Search for the cell housing the specified text and yield its [x, y] center coordinate. 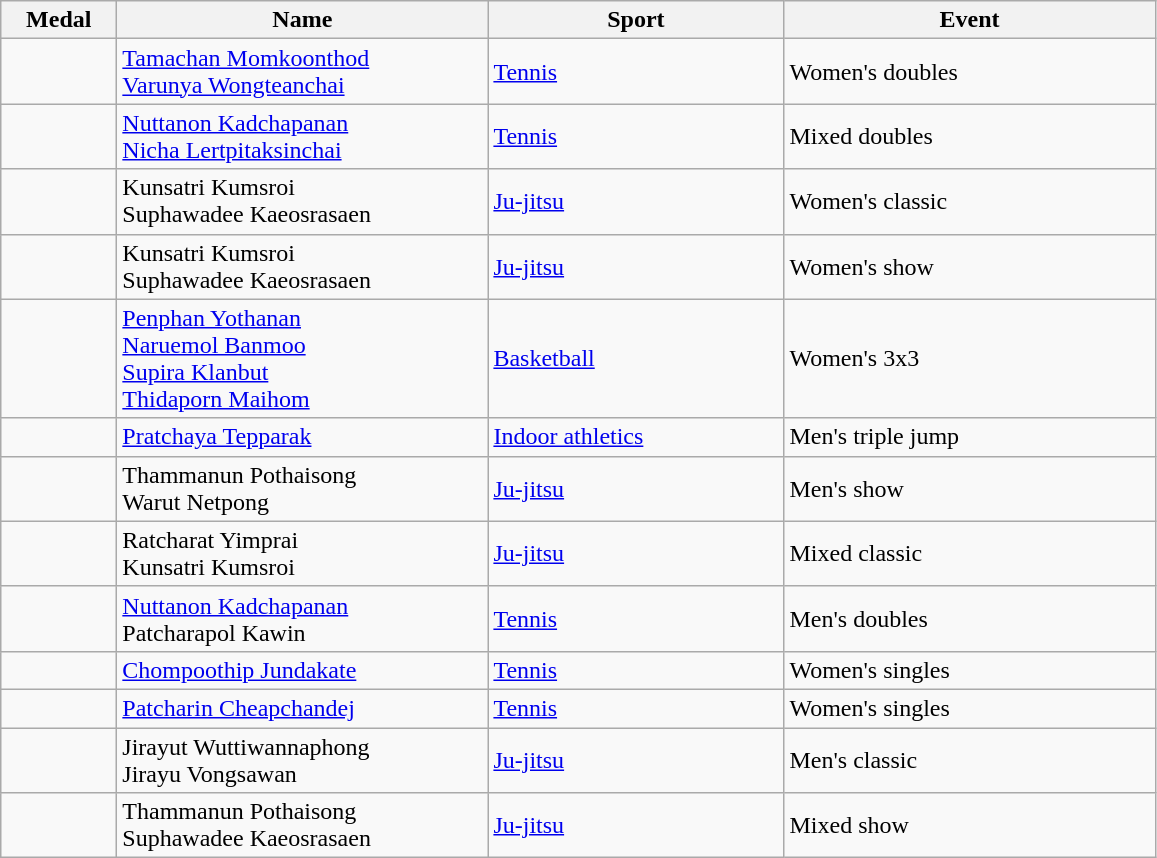
Thammanun PothaisongWarut Netpong [302, 488]
Women's show [970, 266]
Tamachan MomkoonthodVarunya Wongteanchai [302, 72]
Jirayut WuttiwannaphongJirayu Vongsawan [302, 760]
Chompoothip Jundakate [302, 670]
Ratcharat YimpraiKunsatri Kumsroi [302, 554]
Nuttanon KadchapananNicha Lertpitaksinchai [302, 136]
Medal [59, 20]
Name [302, 20]
Indoor athletics [636, 437]
Women's classic [970, 202]
Women's doubles [970, 72]
Mixed classic [970, 554]
Penphan YothananNaruemol BanmooSupira KlanbutThidaporn Maihom [302, 358]
Nuttanon KadchapananPatcharapol Kawin [302, 618]
Mixed doubles [970, 136]
Men's triple jump [970, 437]
Basketball [636, 358]
Patcharin Cheapchandej [302, 708]
Men's show [970, 488]
Sport [636, 20]
Event [970, 20]
Thammanun PothaisongSuphawadee Kaeosrasaen [302, 826]
Pratchaya Tepparak [302, 437]
Men's doubles [970, 618]
Men's classic [970, 760]
Women's 3x3 [970, 358]
Mixed show [970, 826]
